Return [X, Y] of the center of cell containing provided text 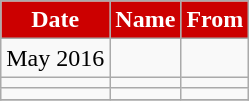
May 2016 [56, 58]
From [215, 20]
Name [146, 20]
Date [56, 20]
